Search for the cell housing the specified text and yield its [x, y] center coordinate. 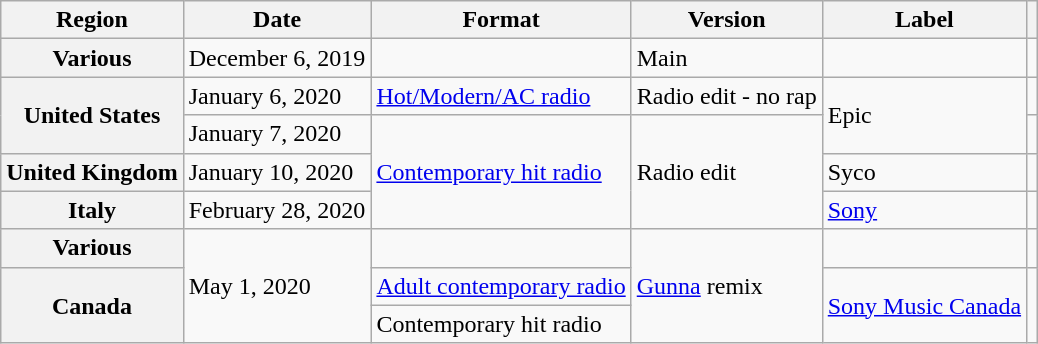
Italy [92, 210]
United States [92, 115]
Adult contemporary radio [501, 286]
Main [726, 58]
Format [501, 20]
January 6, 2020 [277, 96]
Region [92, 20]
Sony [924, 210]
Gunna remix [726, 286]
December 6, 2019 [277, 58]
Syco [924, 172]
Epic [924, 115]
Canada [92, 305]
January 10, 2020 [277, 172]
Date [277, 20]
Hot/Modern/AC radio [501, 96]
May 1, 2020 [277, 286]
Label [924, 20]
Sony Music Canada [924, 305]
Version [726, 20]
United Kingdom [92, 172]
Radio edit [726, 172]
January 7, 2020 [277, 134]
February 28, 2020 [277, 210]
Radio edit - no rap [726, 96]
